From the cell containing the given text, extract its center point as (x, y) coordinate. 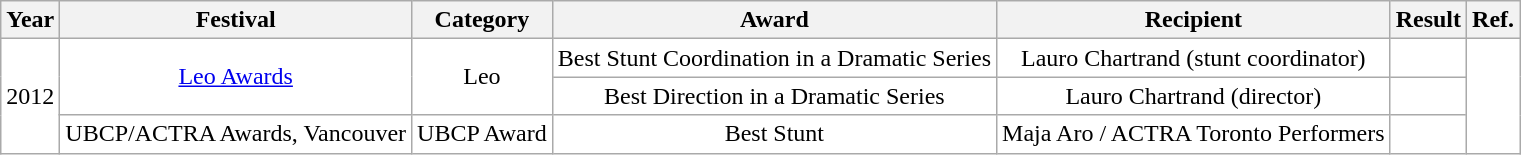
Best Stunt (774, 134)
UBCP/ACTRA Awards, Vancouver (236, 134)
Best Stunt Coordination in a Dramatic Series (774, 58)
Maja Aro / ACTRA Toronto Performers (1194, 134)
UBCP Award (482, 134)
Leo Awards (236, 77)
2012 (30, 96)
Ref. (1494, 20)
Year (30, 20)
Festival (236, 20)
Best Direction in a Dramatic Series (774, 96)
Result (1428, 20)
Lauro Chartrand (stunt coordinator) (1194, 58)
Recipient (1194, 20)
Leo (482, 77)
Category (482, 20)
Lauro Chartrand (director) (1194, 96)
Award (774, 20)
